Extract the [x, y] coordinate from the center of the cell holding the provided text.  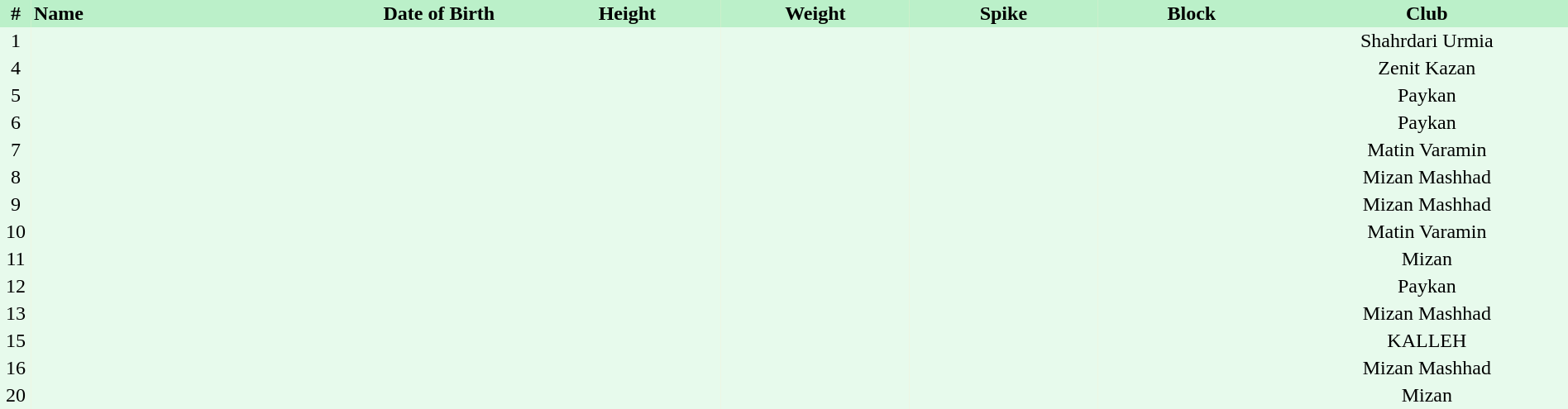
11 [16, 259]
Spike [1004, 13]
4 [16, 68]
Club [1427, 13]
Zenit Kazan [1427, 68]
6 [16, 122]
15 [16, 340]
Block [1192, 13]
13 [16, 314]
Date of Birth [439, 13]
9 [16, 205]
10 [16, 231]
KALLEH [1427, 340]
1 [16, 41]
20 [16, 395]
12 [16, 286]
Name [189, 13]
7 [16, 150]
Height [628, 13]
# [16, 13]
Weight [815, 13]
8 [16, 177]
5 [16, 96]
16 [16, 369]
Shahrdari Urmia [1427, 41]
